Output the [X, Y] coordinate of the center of the cell containing the given text.  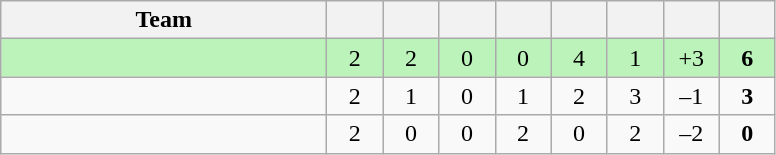
6 [747, 58]
Team [164, 20]
4 [579, 58]
–2 [691, 134]
–1 [691, 96]
+3 [691, 58]
